Return [x, y] of the center of cell containing provided text 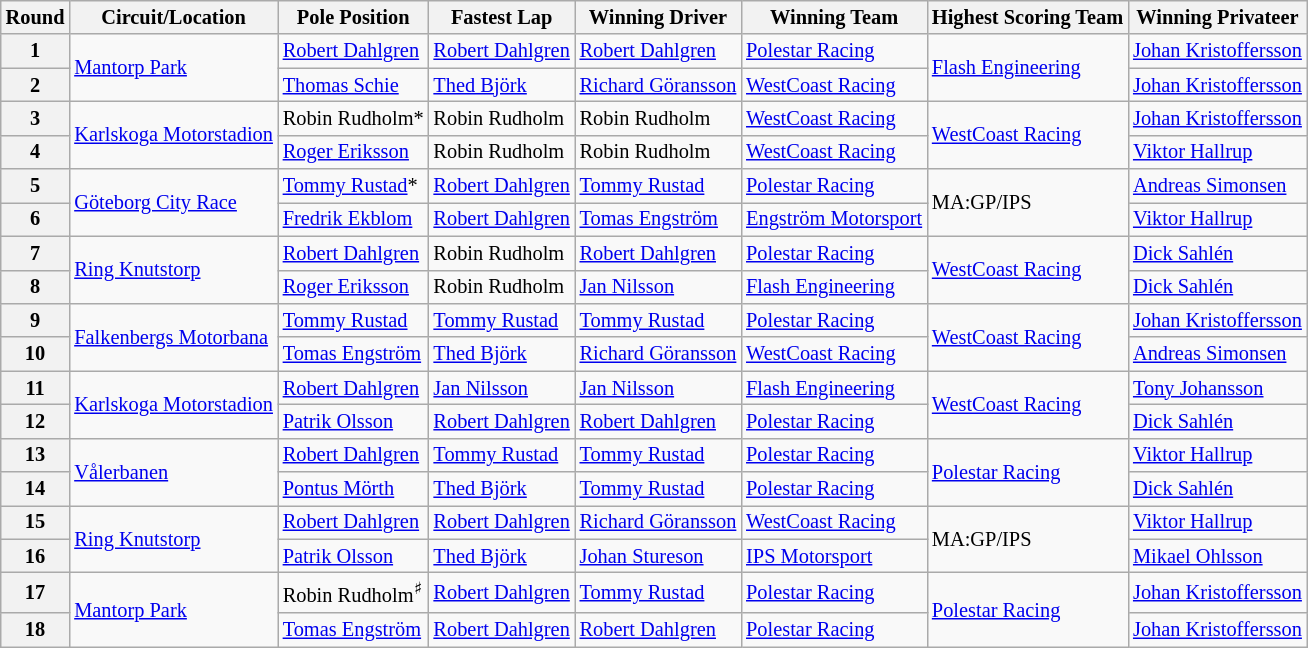
Falkenbergs Motorbana [173, 336]
Thomas Schie [354, 85]
Pole Position [354, 17]
14 [36, 489]
10 [36, 354]
17 [36, 592]
Robin Rudholm* [354, 118]
Fastest Lap [502, 17]
Winning Privateer [1218, 17]
Pontus Mörth [354, 489]
Tony Johansson [1218, 388]
Winning Team [834, 17]
12 [36, 421]
3 [36, 118]
Göteborg City Race [173, 202]
Circuit/Location [173, 17]
16 [36, 556]
9 [36, 320]
6 [36, 219]
Robin Rudholm♯ [354, 592]
15 [36, 522]
Highest Scoring Team [1028, 17]
13 [36, 455]
7 [36, 253]
4 [36, 152]
8 [36, 287]
Winning Driver [658, 17]
5 [36, 186]
Round [36, 17]
IPS Motorsport [834, 556]
11 [36, 388]
Tommy Rustad* [354, 186]
Vålerbanen [173, 472]
Engström Motorsport [834, 219]
18 [36, 630]
2 [36, 85]
Mikael Ohlsson [1218, 556]
Johan Stureson [658, 556]
Fredrik Ekblom [354, 219]
1 [36, 51]
